Output the [X, Y] coordinate of the center of the cell containing the given text.  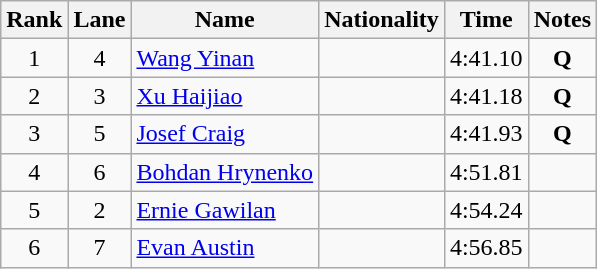
Notes [562, 20]
Ernie Gawilan [225, 210]
4:51.81 [486, 172]
7 [100, 248]
Wang Yinan [225, 58]
Time [486, 20]
Bohdan Hrynenko [225, 172]
Xu Haijiao [225, 96]
Lane [100, 20]
Name [225, 20]
4:54.24 [486, 210]
Nationality [382, 20]
Rank [34, 20]
Josef Craig [225, 134]
4:41.93 [486, 134]
Evan Austin [225, 248]
4:56.85 [486, 248]
1 [34, 58]
4:41.10 [486, 58]
4:41.18 [486, 96]
